Scan for the cell matching the given text and deliver its [x, y] coordinate at center. 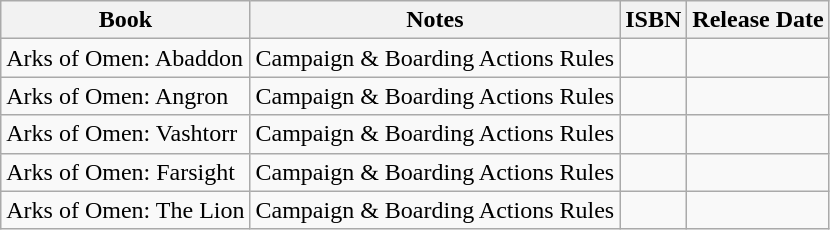
Arks of Omen: Farsight [126, 172]
Arks of Omen: Angron [126, 96]
Book [126, 20]
ISBN [654, 20]
Arks of Omen: The Lion [126, 210]
Release Date [758, 20]
Arks of Omen: Abaddon [126, 58]
Arks of Omen: Vashtorr [126, 134]
Notes [435, 20]
